Find where the given text appears and provide that cell's center as (X, Y) coordinate. 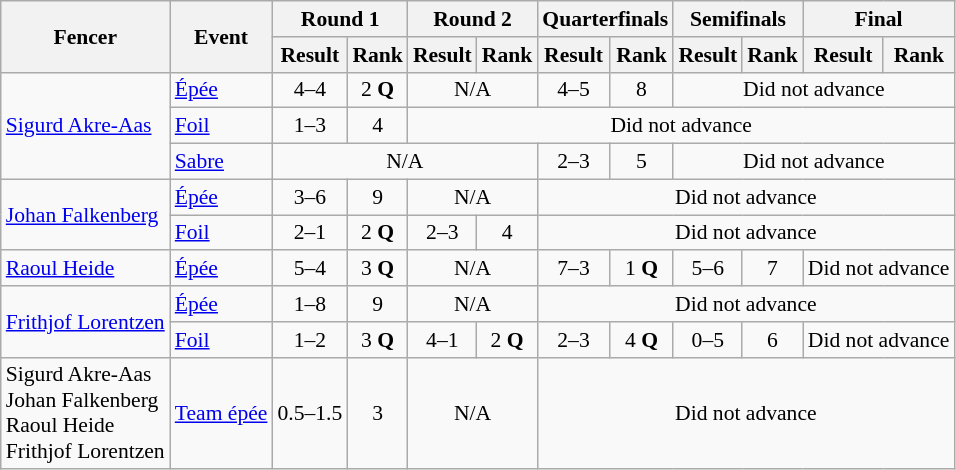
0.5–1.5 (310, 413)
5–4 (310, 269)
Raoul Heide (86, 269)
2–1 (310, 233)
1–3 (310, 126)
Semifinals (738, 19)
Sigurd Akre-Aas Johan Falkenberg Raoul Heide Frithjof Lorentzen (86, 413)
Frithjof Lorentzen (86, 322)
4–1 (442, 340)
Quarterfinals (605, 19)
Johan Falkenberg (86, 214)
Fencer (86, 36)
Sabre (222, 162)
4–4 (310, 90)
8 (642, 90)
5 (642, 162)
Team épée (222, 413)
3 (378, 413)
0–5 (708, 340)
Sigurd Akre-Aas (86, 126)
Round 2 (472, 19)
1–2 (310, 340)
4–5 (573, 90)
Final (879, 19)
7–3 (573, 269)
7 (772, 269)
1 Q (642, 269)
3–6 (310, 197)
6 (772, 340)
4 Q (642, 340)
Event (222, 36)
1–8 (310, 304)
Round 1 (340, 19)
5–6 (708, 269)
